Capture the cell that displays the provided text and extract its (X, Y) central coordinate. 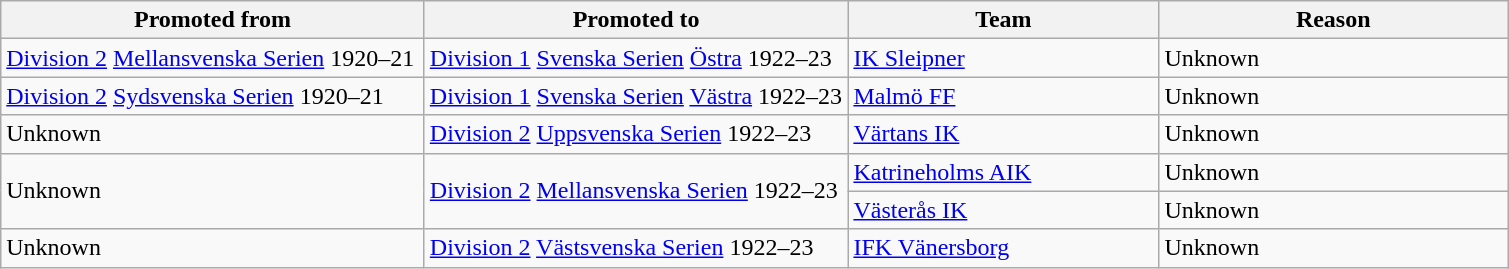
Team (1004, 20)
Promoted to (636, 20)
Division 2 Mellansvenska Serien 1920–21 (213, 58)
Division 2 Mellansvenska Serien 1922–23 (636, 191)
Reason (1334, 20)
Division 2 Västsvenska Serien 1922–23 (636, 248)
Division 1 Svenska Serien Västra 1922–23 (636, 96)
Division 2 Sydsvenska Serien 1920–21 (213, 96)
Malmö FF (1004, 96)
Västerås IK (1004, 210)
IK Sleipner (1004, 58)
IFK Vänersborg (1004, 248)
Division 1 Svenska Serien Östra 1922–23 (636, 58)
Katrineholms AIK (1004, 172)
Division 2 Uppsvenska Serien 1922–23 (636, 134)
Värtans IK (1004, 134)
Promoted from (213, 20)
